Capture the cell that displays the provided text and extract its [X, Y] central coordinate. 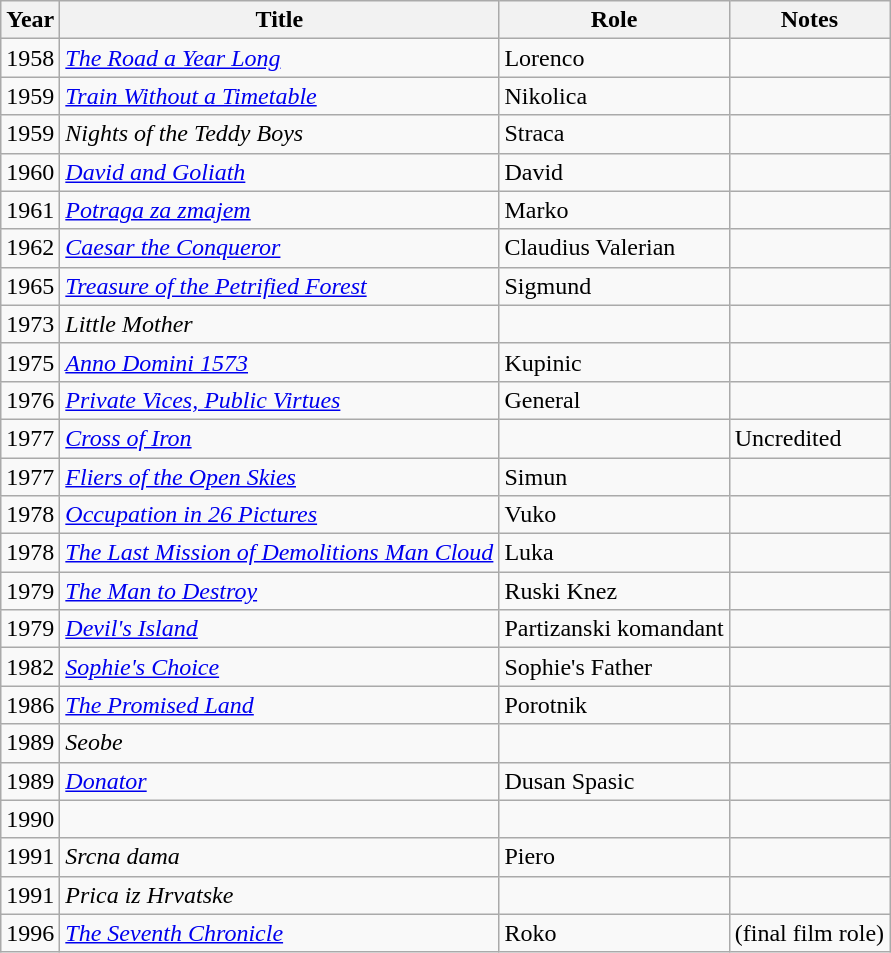
Claudius Valerian [614, 248]
Potraga za zmajem [280, 210]
Role [614, 20]
The Last Mission of Demolitions Man Cloud [280, 553]
Partizanski komandant [614, 629]
Treasure of the Petrified Forest [280, 286]
The Promised Land [280, 705]
Piero [614, 857]
Simun [614, 477]
Caesar the Conqueror [280, 248]
Title [280, 20]
Nikolica [614, 96]
Notes [809, 20]
1973 [30, 324]
(final film role) [809, 933]
Ruski Knez [614, 591]
Marko [614, 210]
Seobe [280, 743]
Lorenco [614, 58]
1965 [30, 286]
Year [30, 20]
Roko [614, 933]
Donator [280, 781]
David [614, 172]
Occupation in 26 Pictures [280, 515]
Vuko [614, 515]
Fliers of the Open Skies [280, 477]
Little Mother [280, 324]
1996 [30, 933]
The Road a Year Long [280, 58]
1986 [30, 705]
Sigmund [614, 286]
Cross of Iron [280, 438]
Uncredited [809, 438]
Sophie's Father [614, 667]
David and Goliath [280, 172]
Srcna dama [280, 857]
1962 [30, 248]
1961 [30, 210]
Dusan Spasic [614, 781]
General [614, 400]
1975 [30, 362]
Prica iz Hrvatske [280, 895]
Nights of the Teddy Boys [280, 134]
1960 [30, 172]
Train Without a Timetable [280, 96]
The Man to Destroy [280, 591]
1982 [30, 667]
1958 [30, 58]
1976 [30, 400]
Devil's Island [280, 629]
1990 [30, 819]
Anno Domini 1573 [280, 362]
Private Vices, Public Virtues [280, 400]
Sophie's Choice [280, 667]
Luka [614, 553]
The Seventh Chronicle [280, 933]
Straca [614, 134]
Kupinic [614, 362]
Porotnik [614, 705]
